Capture the cell that displays the provided text and extract its [X, Y] central coordinate. 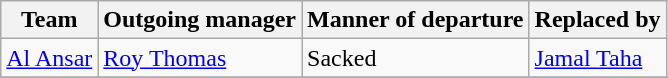
Sacked [416, 58]
Outgoing manager [200, 20]
Team [50, 20]
Manner of departure [416, 20]
Al Ansar [50, 58]
Jamal Taha [598, 58]
Replaced by [598, 20]
Roy Thomas [200, 58]
